Capture the cell that displays the provided text and extract its [x, y] central coordinate. 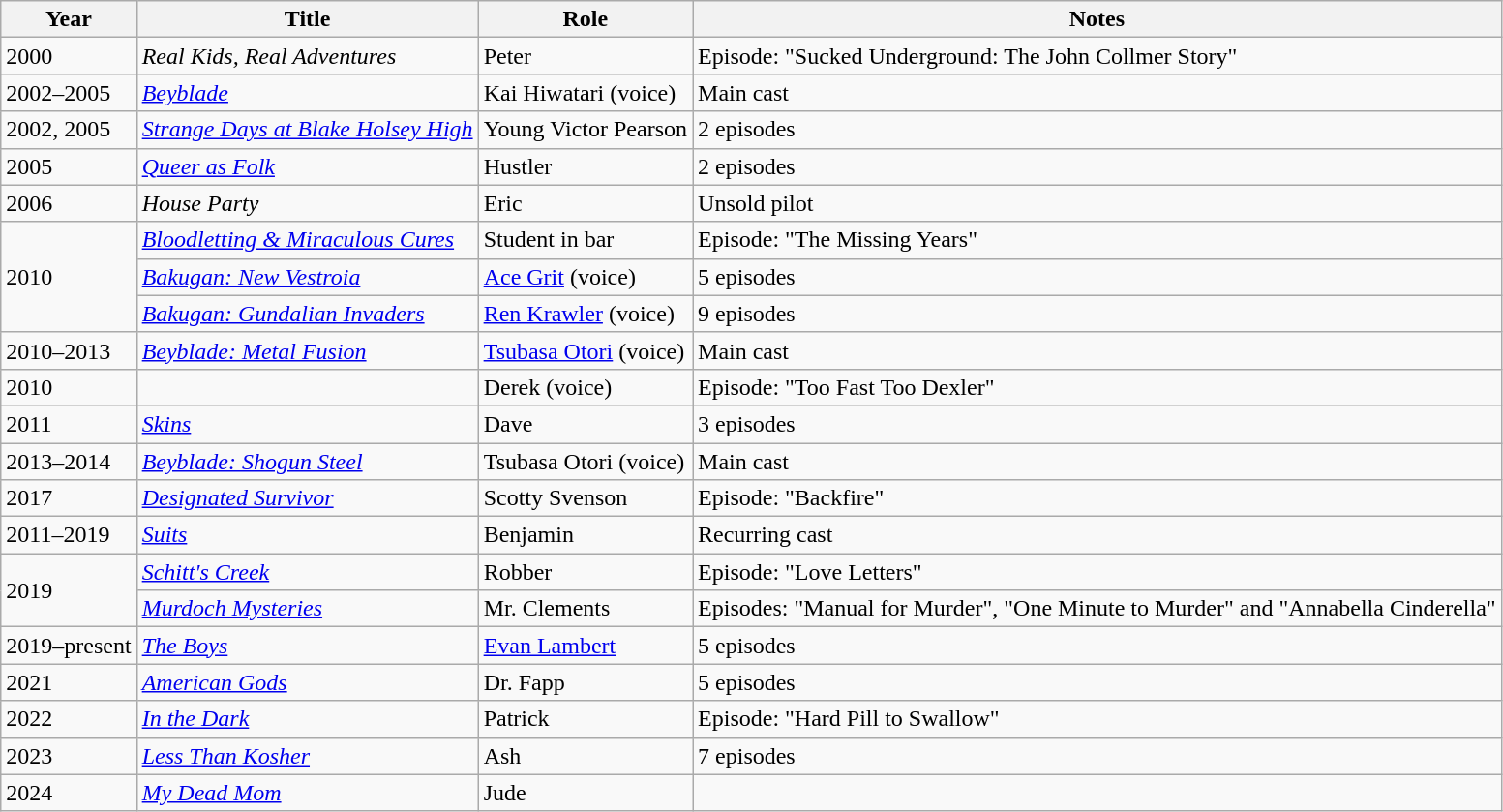
Bakugan: New Vestroia [308, 277]
Episodes: "Manual for Murder", "One Minute to Murder" and "Annabella Cinderella" [1097, 609]
American Gods [308, 682]
Strange Days at Blake Holsey High [308, 130]
Hustler [585, 166]
Schitt's Creek [308, 572]
2010–2013 [69, 350]
Less Than Kosher [308, 756]
2023 [69, 756]
Robber [585, 572]
Eric [585, 203]
Beyblade [308, 93]
2013–2014 [69, 462]
Episode: "Backfire" [1097, 498]
Dave [585, 424]
2019 [69, 590]
Title [308, 19]
Peter [585, 56]
Year [69, 19]
2019–present [69, 646]
2024 [69, 793]
Kai Hiwatari (voice) [585, 93]
Benjamin [585, 535]
Notes [1097, 19]
2021 [69, 682]
Episode: "Love Letters" [1097, 572]
Role [585, 19]
Episode: "Too Fast Too Dexler" [1097, 387]
Episode: "The Missing Years" [1097, 240]
3 episodes [1097, 424]
Murdoch Mysteries [308, 609]
Beyblade: Metal Fusion [308, 350]
Bakugan: Gundalian Invaders [308, 314]
Scotty Svenson [585, 498]
My Dead Mom [308, 793]
Real Kids, Real Adventures [308, 56]
Suits [308, 535]
Ace Grit (voice) [585, 277]
2002–2005 [69, 93]
Young Victor Pearson [585, 130]
2000 [69, 56]
Recurring cast [1097, 535]
Mr. Clements [585, 609]
Jude [585, 793]
Queer as Folk [308, 166]
Ren Krawler (voice) [585, 314]
2006 [69, 203]
Episode: "Sucked Underground: The John Collmer Story" [1097, 56]
Beyblade: Shogun Steel [308, 462]
2022 [69, 719]
Designated Survivor [308, 498]
2002, 2005 [69, 130]
Ash [585, 756]
House Party [308, 203]
9 episodes [1097, 314]
Unsold pilot [1097, 203]
Derek (voice) [585, 387]
Dr. Fapp [585, 682]
Evan Lambert [585, 646]
7 episodes [1097, 756]
2017 [69, 498]
In the Dark [308, 719]
Bloodletting & Miraculous Cures [308, 240]
Patrick [585, 719]
Episode: "Hard Pill to Swallow" [1097, 719]
Student in bar [585, 240]
Skins [308, 424]
2011 [69, 424]
2005 [69, 166]
2011–2019 [69, 535]
The Boys [308, 646]
